Return (x, y) of the center of cell containing provided text 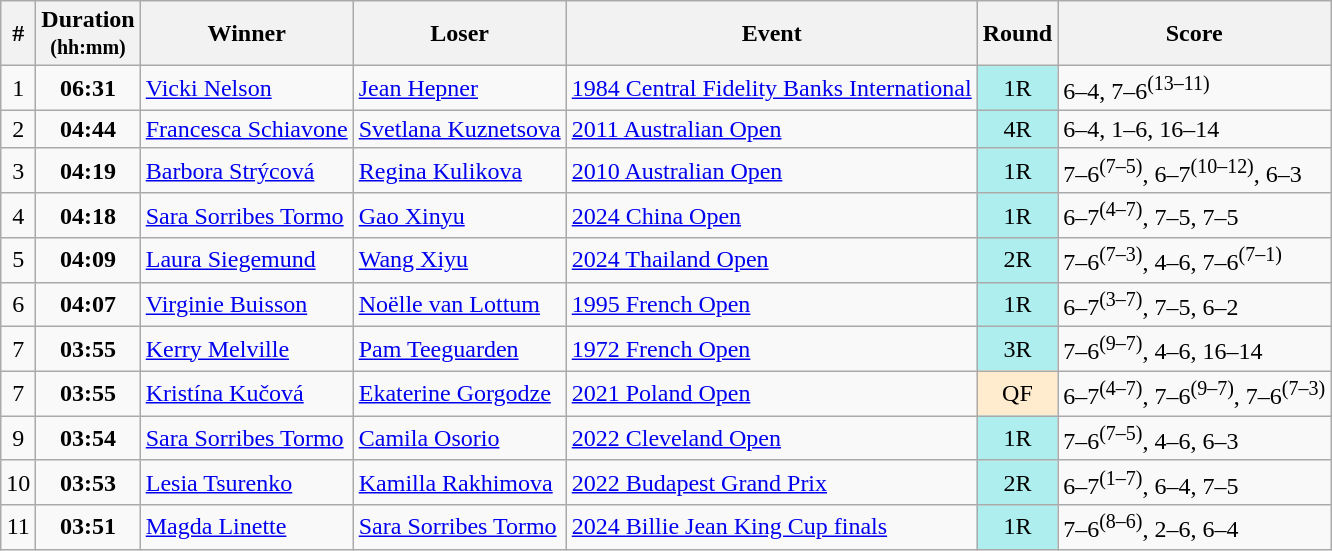
04:44 (88, 129)
Regina Kulikova (460, 170)
Winner (246, 34)
2 (18, 129)
04:19 (88, 170)
1972 French Open (772, 350)
7–6(7–5), 6–7(10–12), 6–3 (1194, 170)
Round (1017, 34)
Duration(hh:mm) (88, 34)
5 (18, 260)
Wang Xiyu (460, 260)
6–7(4–7), 7–5, 7–5 (1194, 216)
04:09 (88, 260)
Score (1194, 34)
6–7(4–7), 7–6(9–7), 7–6(7–3) (1194, 394)
6–7(3–7), 7–5, 6–2 (1194, 304)
Kristína Kučová (246, 394)
03:51 (88, 528)
6–4, 7–6(13–11) (1194, 88)
QF (1017, 394)
2024 China Open (772, 216)
11 (18, 528)
04:18 (88, 216)
2022 Cleveland Open (772, 438)
1 (18, 88)
Gao Xinyu (460, 216)
1995 French Open (772, 304)
Magda Linette (246, 528)
9 (18, 438)
2022 Budapest Grand Prix (772, 482)
6–4, 1–6, 16–14 (1194, 129)
6 (18, 304)
Virginie Buisson (246, 304)
Svetlana Kuznetsova (460, 129)
10 (18, 482)
2021 Poland Open (772, 394)
3 (18, 170)
Event (772, 34)
Kerry Melville (246, 350)
4 (18, 216)
Ekaterine Gorgodze (460, 394)
2011 Australian Open (772, 129)
Lesia Tsurenko (246, 482)
Jean Hepner (460, 88)
2010 Australian Open (772, 170)
6–7(1–7), 6–4, 7–5 (1194, 482)
1984 Central Fidelity Banks International (772, 88)
03:54 (88, 438)
03:53 (88, 482)
7–6(8–6), 2–6, 6–4 (1194, 528)
Vicki Nelson (246, 88)
Francesca Schiavone (246, 129)
Noëlle van Lottum (460, 304)
7–6(9–7), 4–6, 16–14 (1194, 350)
2024 Thailand Open (772, 260)
Camila Osorio (460, 438)
04:07 (88, 304)
Pam Teeguarden (460, 350)
06:31 (88, 88)
4R (1017, 129)
2024 Billie Jean King Cup finals (772, 528)
Barbora Strýcová (246, 170)
Kamilla Rakhimova (460, 482)
Loser (460, 34)
7–6(7–5), 4–6, 6–3 (1194, 438)
# (18, 34)
7–6(7–3), 4–6, 7–6(7–1) (1194, 260)
3R (1017, 350)
Laura Siegemund (246, 260)
